For the text-containing cell, return its midpoint in (x, y) coordinate format. 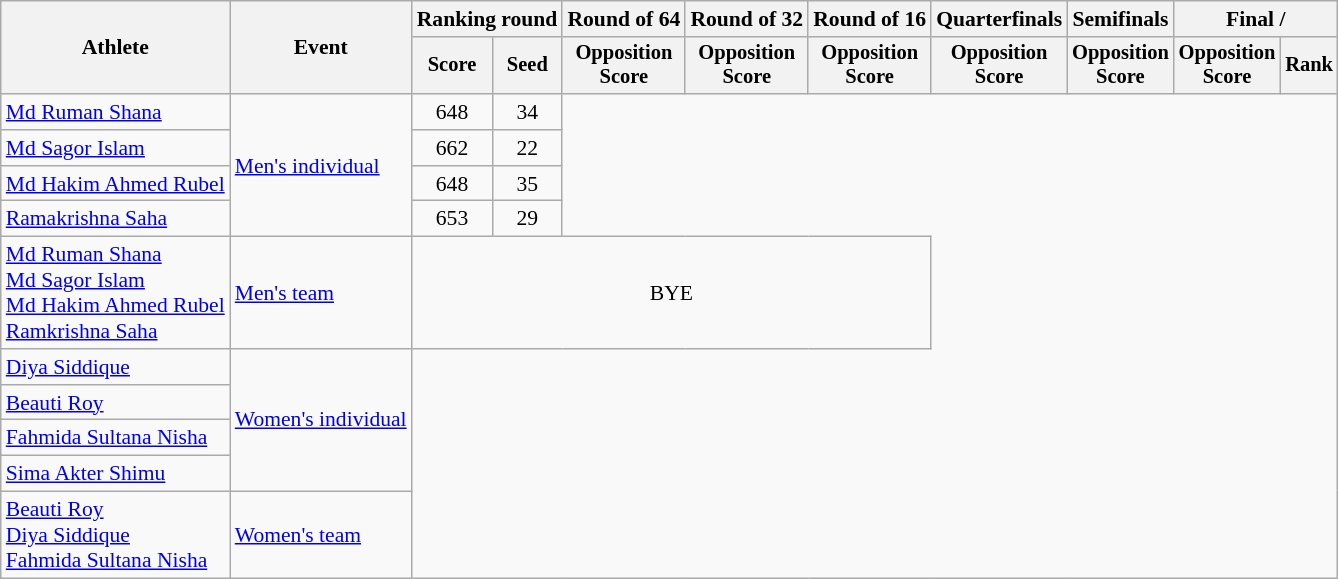
Men's team (321, 293)
34 (527, 112)
653 (452, 219)
Md Sagor Islam (116, 148)
Women's individual (321, 420)
Event (321, 48)
Diya Siddique (116, 367)
Ramakrishna Saha (116, 219)
Sima Akter Shimu (116, 474)
Round of 16 (870, 19)
Beauti Roy (116, 403)
Round of 64 (624, 19)
Men's individual (321, 165)
Women's team (321, 536)
Final / (1256, 19)
Rank (1309, 66)
22 (527, 148)
Round of 32 (746, 19)
Semifinals (1120, 19)
Ranking round (488, 19)
Md Ruman Shana (116, 112)
29 (527, 219)
662 (452, 148)
35 (527, 184)
Md Hakim Ahmed Rubel (116, 184)
Athlete (116, 48)
BYE (672, 293)
Fahmida Sultana Nisha (116, 438)
Md Ruman ShanaMd Sagor IslamMd Hakim Ahmed RubelRamkrishna Saha (116, 293)
Quarterfinals (999, 19)
Beauti RoyDiya SiddiqueFahmida Sultana Nisha (116, 536)
Score (452, 66)
Seed (527, 66)
